Search for the cell housing the specified text and yield its [X, Y] center coordinate. 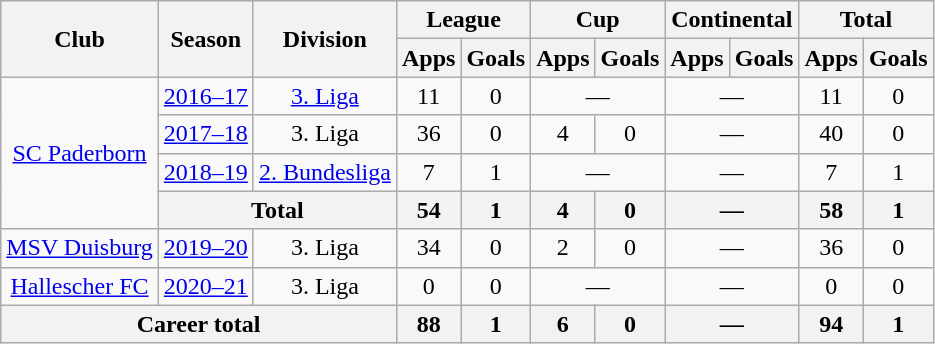
Hallescher FC [80, 286]
SC Paderborn [80, 153]
2020–21 [206, 286]
Career total [199, 324]
Club [80, 39]
Division [324, 39]
2019–20 [206, 248]
Cup [598, 20]
League [463, 20]
40 [831, 134]
34 [428, 248]
6 [563, 324]
Continental [732, 20]
2 [563, 248]
88 [428, 324]
Season [206, 39]
MSV Duisburg [80, 248]
2017–18 [206, 134]
58 [831, 210]
2. Bundesliga [324, 172]
94 [831, 324]
2016–17 [206, 96]
54 [428, 210]
2018–19 [206, 172]
